Detect which cell encompasses the target text, then output its (X, Y) center coordinate. 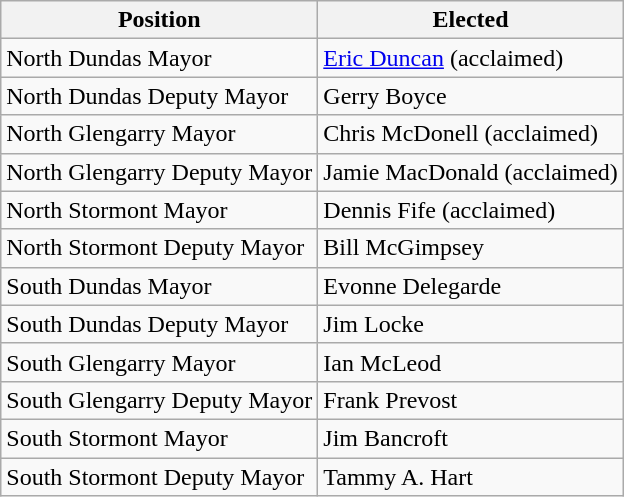
Jim Bancroft (471, 438)
Eric Duncan (acclaimed) (471, 58)
Jamie MacDonald (acclaimed) (471, 172)
Jim Locke (471, 324)
North Glengarry Mayor (160, 134)
North Glengarry Deputy Mayor (160, 172)
South Stormont Deputy Mayor (160, 477)
South Dundas Mayor (160, 286)
North Dundas Deputy Mayor (160, 96)
Frank Prevost (471, 400)
Chris McDonell (acclaimed) (471, 134)
Tammy A. Hart (471, 477)
Ian McLeod (471, 362)
South Glengarry Mayor (160, 362)
Elected (471, 20)
South Dundas Deputy Mayor (160, 324)
North Dundas Mayor (160, 58)
Position (160, 20)
North Stormont Deputy Mayor (160, 248)
Dennis Fife (acclaimed) (471, 210)
North Stormont Mayor (160, 210)
South Stormont Mayor (160, 438)
Evonne Delegarde (471, 286)
Gerry Boyce (471, 96)
South Glengarry Deputy Mayor (160, 400)
Bill McGimpsey (471, 248)
